Extract the (X, Y) coordinate from the center of the cell holding the provided text.  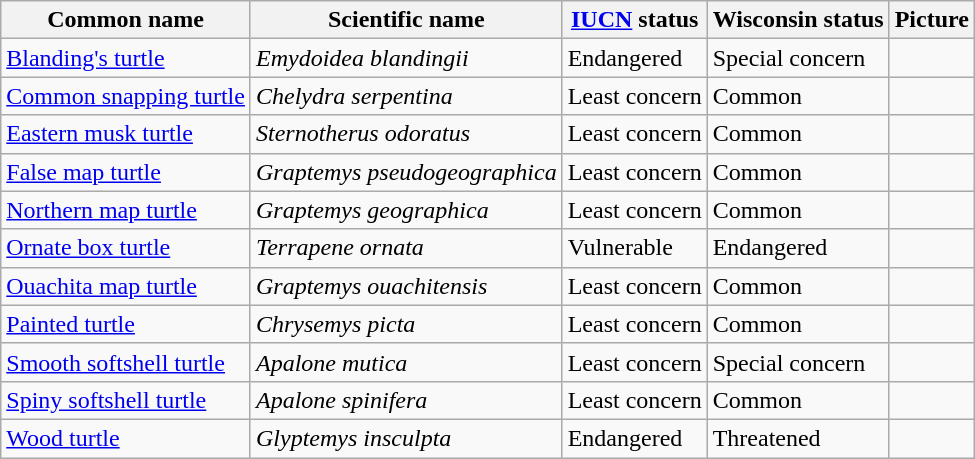
Graptemys pseudogeographica (406, 172)
False map turtle (126, 172)
Smooth softshell turtle (126, 362)
Glyptemys insculpta (406, 438)
Chelydra serpentina (406, 96)
Chrysemys picta (406, 324)
Painted turtle (126, 324)
Common name (126, 20)
Emydoidea blandingii (406, 58)
Spiny softshell turtle (126, 400)
Threatened (798, 438)
Scientific name (406, 20)
Wisconsin status (798, 20)
Vulnerable (634, 248)
Terrapene ornata (406, 248)
Ornate box turtle (126, 248)
Graptemys ouachitensis (406, 286)
Wood turtle (126, 438)
IUCN status (634, 20)
Apalone mutica (406, 362)
Graptemys geographica (406, 210)
Picture (932, 20)
Common snapping turtle (126, 96)
Ouachita map turtle (126, 286)
Northern map turtle (126, 210)
Apalone spinifera (406, 400)
Eastern musk turtle (126, 134)
Sternotherus odoratus (406, 134)
Blanding's turtle (126, 58)
